Find where the given text appears and provide that cell's center as (X, Y) coordinate. 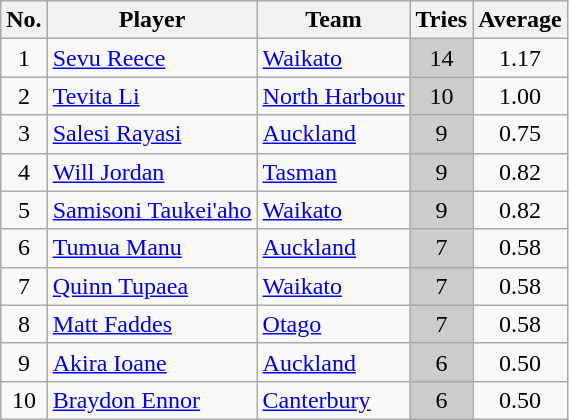
5 (24, 210)
Otago (334, 324)
1 (24, 58)
4 (24, 172)
2 (24, 96)
Akira Ioane (152, 362)
Matt Faddes (152, 324)
3 (24, 134)
Team (334, 20)
Tasman (334, 172)
8 (24, 324)
Sevu Reece (152, 58)
Canterbury (334, 400)
Average (520, 20)
Salesi Rayasi (152, 134)
Braydon Ennor (152, 400)
Samisoni Taukei'aho (152, 210)
Tumua Manu (152, 248)
14 (442, 58)
Tries (442, 20)
Will Jordan (152, 172)
0.75 (520, 134)
Tevita Li (152, 96)
No. (24, 20)
North Harbour (334, 96)
1.00 (520, 96)
Player (152, 20)
Quinn Tupaea (152, 286)
1.17 (520, 58)
